Detect which cell encompasses the target text, then output its [x, y] center coordinate. 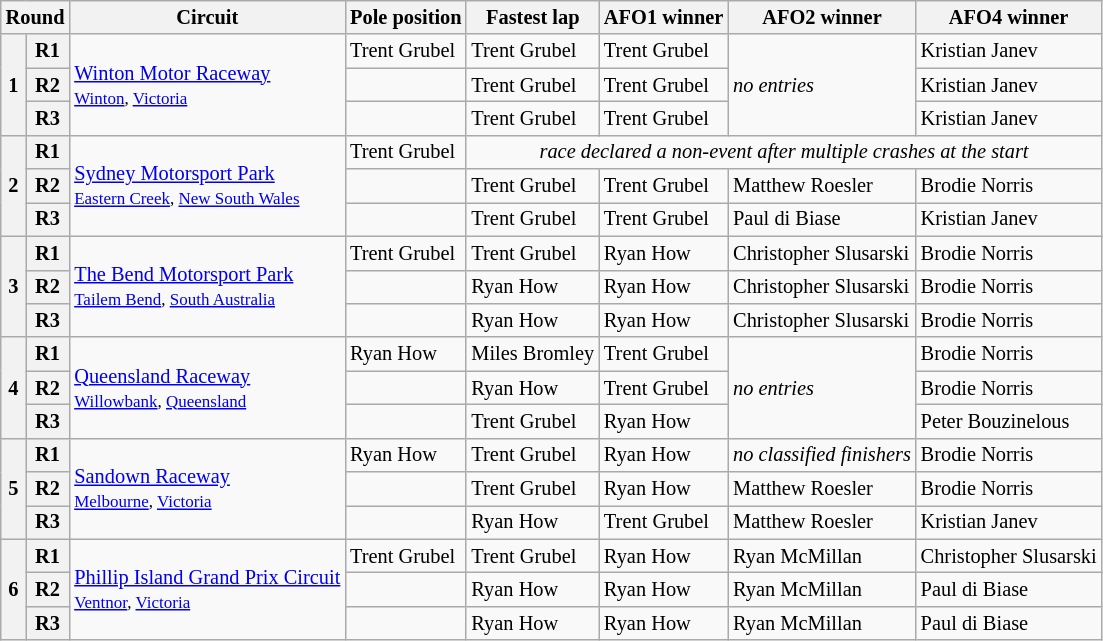
Fastest lap [532, 17]
The Bend Motorsport ParkTailem Bend, South Australia [207, 286]
2 [14, 186]
Sandown RacewayMelbourne, Victoria [207, 488]
Round [36, 17]
Miles Bromley [532, 354]
race declared a non-event after multiple crashes at the start [784, 152]
AFO1 winner [664, 17]
Pole position [406, 17]
AFO4 winner [1009, 17]
Peter Bouzinelous [1009, 421]
Winton Motor RacewayWinton, Victoria [207, 84]
Phillip Island Grand Prix CircuitVentnor, Victoria [207, 590]
3 [14, 286]
1 [14, 84]
Queensland RacewayWillowbank, Queensland [207, 388]
AFO2 winner [822, 17]
5 [14, 488]
Circuit [207, 17]
no classified finishers [822, 455]
Sydney Motorsport ParkEastern Creek, New South Wales [207, 186]
4 [14, 388]
6 [14, 590]
